Capture the cell that displays the provided text and extract its (x, y) central coordinate. 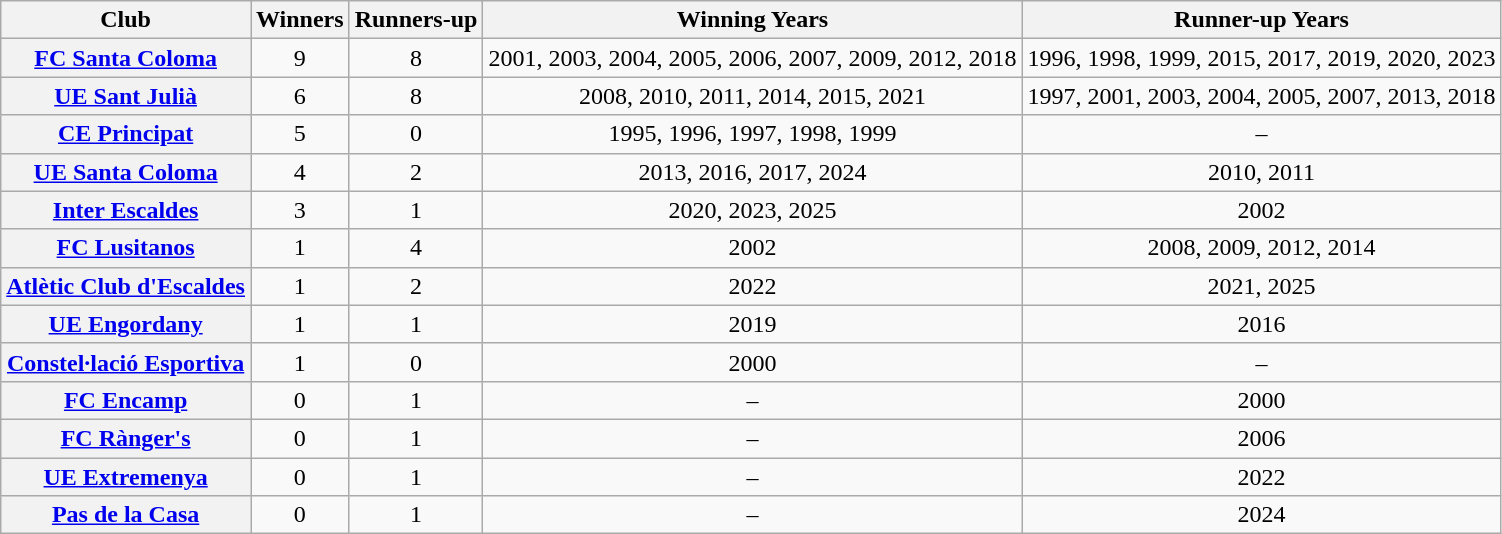
5 (300, 134)
Inter Escaldes (126, 210)
6 (300, 96)
1996, 1998, 1999, 2015, 2017, 2019, 2020, 2023 (1262, 58)
Runners-up (416, 20)
FC Encamp (126, 400)
9 (300, 58)
2008, 2010, 2011, 2014, 2015, 2021 (752, 96)
2019 (752, 324)
Club (126, 20)
2006 (1262, 438)
Atlètic Club d'Escaldes (126, 286)
UE Sant Julià (126, 96)
Constel·lació Esportiva (126, 362)
2024 (1262, 515)
1997, 2001, 2003, 2004, 2005, 2007, 2013, 2018 (1262, 96)
2020, 2023, 2025 (752, 210)
2008, 2009, 2012, 2014 (1262, 248)
2021, 2025 (1262, 286)
Winning Years (752, 20)
2001, 2003, 2004, 2005, 2006, 2007, 2009, 2012, 2018 (752, 58)
Runner-up Years (1262, 20)
FC Santa Coloma (126, 58)
UE Extremenya (126, 477)
Winners (300, 20)
2010, 2011 (1262, 172)
FC Rànger's (126, 438)
3 (300, 210)
2016 (1262, 324)
2013, 2016, 2017, 2024 (752, 172)
FC Lusitanos (126, 248)
1995, 1996, 1997, 1998, 1999 (752, 134)
Pas de la Casa (126, 515)
UE Engordany (126, 324)
CE Principat (126, 134)
UE Santa Coloma (126, 172)
